Find where the given text appears and provide that cell's center as [x, y] coordinate. 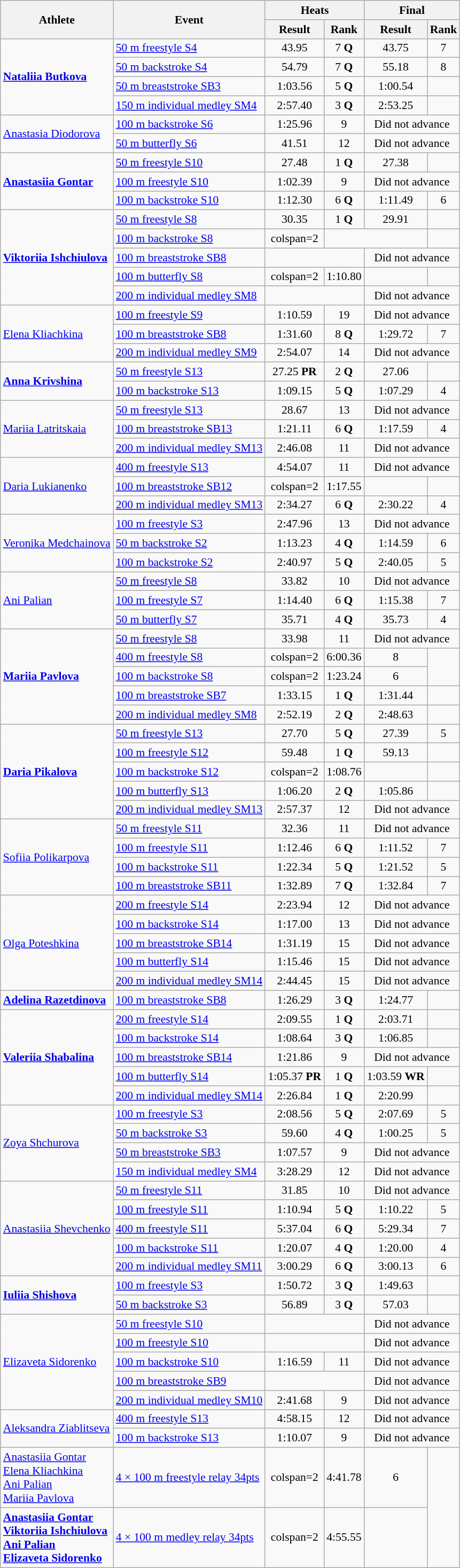
1:12.46 [294, 848]
Daria Lukianenko [57, 486]
2:40.05 [396, 562]
33.98 [294, 639]
Olga Poteshkina [57, 943]
100 m backstroke S2 [189, 562]
57.03 [396, 1305]
200 m individual medley SM9 [189, 353]
59.60 [294, 1134]
59.48 [294, 753]
Zoya Shchurova [57, 1143]
1:32.84 [396, 886]
2:26.84 [294, 1096]
2:57.37 [294, 810]
100 m freestyle S7 [189, 601]
4:55.55 [344, 1538]
Elena Kliachkina [57, 333]
35.71 [294, 619]
1:33.15 [294, 696]
Iuliia Shishova [57, 1295]
6:00.36 [344, 657]
1:21.52 [396, 867]
1:10.22 [396, 1210]
100 m butterfly S8 [189, 277]
3:28.29 [294, 1171]
27.39 [396, 734]
1:06.20 [294, 791]
1:15.38 [396, 601]
27.38 [396, 162]
43.75 [396, 48]
Ani Palian [57, 601]
30.35 [294, 220]
1:23.24 [344, 677]
Final [412, 10]
56.89 [294, 1305]
1:21.86 [294, 1058]
1:32.89 [294, 886]
1:16.59 [294, 1362]
1:29.72 [396, 334]
1:08.64 [294, 1038]
100 m breaststroke SB7 [189, 696]
50 m backstroke S4 [189, 67]
1:02.39 [294, 182]
1:10.59 [294, 315]
Athlete [57, 19]
Anastasiia GontarElena KliachkinaAni PalianMariia Pavlova [57, 1478]
2:07.69 [396, 1114]
1:05.86 [396, 791]
2:08.56 [294, 1114]
1:11.52 [396, 848]
1:00.25 [396, 1134]
2:53.25 [396, 105]
400 m freestyle S8 [189, 657]
1:14.59 [396, 544]
2:40.97 [294, 562]
Heats [314, 10]
1:09.15 [294, 391]
31.85 [294, 1191]
3:00.13 [396, 1267]
1:21.11 [294, 429]
2:44.45 [294, 981]
43.95 [294, 48]
100 m backstroke S12 [189, 772]
Sofiia Polikarpova [57, 857]
59.13 [396, 753]
1:08.76 [344, 772]
Aleksandra Ziablitseva [57, 1428]
2:34.27 [294, 505]
1:17.59 [396, 429]
14 [344, 353]
1:31.44 [396, 696]
5:29.34 [396, 1229]
50 m backstroke S2 [189, 544]
1:10.80 [344, 277]
32.36 [294, 829]
1:15.46 [294, 962]
200 m individual medley SM10 [189, 1400]
Anastasiia Shevchenko [57, 1229]
2:48.63 [396, 715]
1:12.30 [294, 200]
54.79 [294, 67]
Anastasiia Gontar [57, 182]
1:25.96 [294, 125]
4 × 100 m freestyle relay 34pts [189, 1478]
1:11.49 [396, 200]
100 m butterfly S13 [189, 791]
35.73 [396, 619]
1:24.77 [396, 1000]
200 m individual medley SM11 [189, 1267]
100 m breaststroke SB11 [189, 886]
1:14.40 [294, 601]
3:00.29 [294, 1267]
2:57.40 [294, 105]
41.51 [294, 144]
1:26.29 [294, 1000]
28.67 [294, 410]
Nataliia Butkova [57, 76]
Adelina Razetdinova [57, 1000]
5:37.04 [294, 1229]
100 m breaststroke SB9 [189, 1381]
1:07.57 [294, 1153]
50 m freestyle S4 [189, 48]
Veronika Medchainova [57, 543]
2:09.55 [294, 1019]
1:17.55 [344, 486]
2:41.68 [294, 1400]
4:58.15 [294, 1419]
55.18 [396, 67]
33.82 [294, 581]
1:00.54 [396, 87]
1:49.63 [396, 1286]
27.25 PR [294, 372]
100 m freestyle S9 [189, 315]
50 m butterfly S7 [189, 619]
2:23.94 [294, 905]
Elizaveta Sidorenko [57, 1362]
Event [189, 19]
Mariia Pavlova [57, 677]
19 [344, 315]
1:50.72 [294, 1286]
1:22.34 [294, 867]
1:20.07 [294, 1248]
1:10.94 [294, 1210]
2:47.96 [294, 524]
1:20.00 [396, 1248]
27.06 [396, 372]
2:20.99 [396, 1096]
100 m backstroke S6 [189, 125]
2:46.08 [294, 448]
4:41.78 [344, 1478]
Daria Pikalova [57, 772]
1:03.59 WR [396, 1076]
1:31.19 [294, 943]
1:07.29 [396, 391]
100 m freestyle S12 [189, 753]
1:03.56 [294, 87]
1:13.23 [294, 544]
1:06.85 [396, 1038]
50 m butterfly S6 [189, 144]
100 m breaststroke SB12 [189, 486]
1:31.60 [294, 334]
400 m freestyle S11 [189, 1229]
1:10.07 [294, 1438]
1:05.37 PR [294, 1076]
Anna Krivshina [57, 382]
2:30.22 [396, 505]
Viktoriia Ishchiulova [57, 258]
Anastasiia GontarViktoriia IshchiulovaAni PalianElizaveta Sidorenko [57, 1538]
1:17.00 [294, 924]
Mariia Latritskaia [57, 429]
4:54.07 [294, 467]
2:52.19 [294, 715]
27.70 [294, 734]
100 m breaststroke SB13 [189, 429]
8 Q [344, 334]
29.91 [396, 220]
4 × 100 m medley relay 34pts [189, 1538]
Anastasia Diodorova [57, 134]
27.48 [294, 162]
2:03.71 [396, 1019]
2:54.07 [294, 353]
Valeriia Shabalina [57, 1057]
